Provide the [X, Y] coordinate of the cell's center where the given text is located.  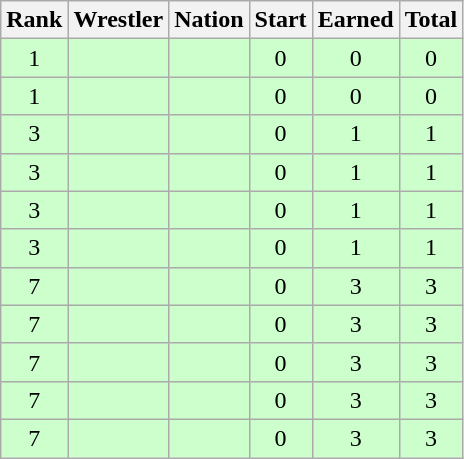
Earned [356, 20]
Total [431, 20]
Wrestler [118, 20]
Nation [209, 20]
Start [280, 20]
Rank [34, 20]
